Output the [X, Y] coordinate of the center of the cell containing the given text.  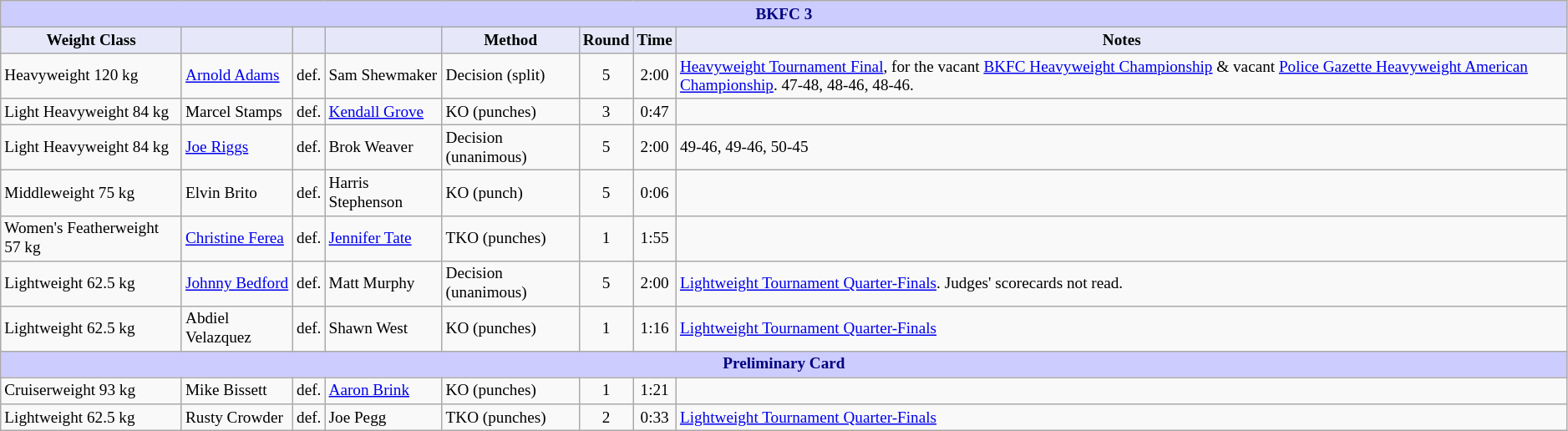
Christine Ferea [237, 238]
Arnold Adams [237, 76]
Heavyweight 120 kg [92, 76]
Mike Bissett [237, 391]
Brok Weaver [383, 148]
Kendall Grove [383, 112]
Round [606, 40]
Jennifer Tate [383, 238]
Cruiserweight 93 kg [92, 391]
Women's Featherweight 57 kg [92, 238]
Method [510, 40]
1:21 [655, 391]
Joe Riggs [237, 148]
Notes [1121, 40]
Lightweight Tournament Quarter-Finals. Judges' scorecards not read. [1121, 283]
Joe Pegg [383, 418]
1:16 [655, 328]
Johnny Bedford [237, 283]
0:06 [655, 193]
Matt Murphy [383, 283]
Harris Stephenson [383, 193]
Rusty Crowder [237, 418]
3 [606, 112]
BKFC 3 [784, 14]
Abdiel Velazquez [237, 328]
Preliminary Card [784, 364]
1:55 [655, 238]
Sam Shewmaker [383, 76]
Middleweight 75 kg [92, 193]
0:33 [655, 418]
Elvin Brito [237, 193]
Weight Class [92, 40]
2 [606, 418]
KO (punch) [510, 193]
Time [655, 40]
Shawn West [383, 328]
Marcel Stamps [237, 112]
Decision (split) [510, 76]
49-46, 49-46, 50-45 [1121, 148]
0:47 [655, 112]
Aaron Brink [383, 391]
